Extract the [x, y] coordinate from the center of the cell holding the provided text.  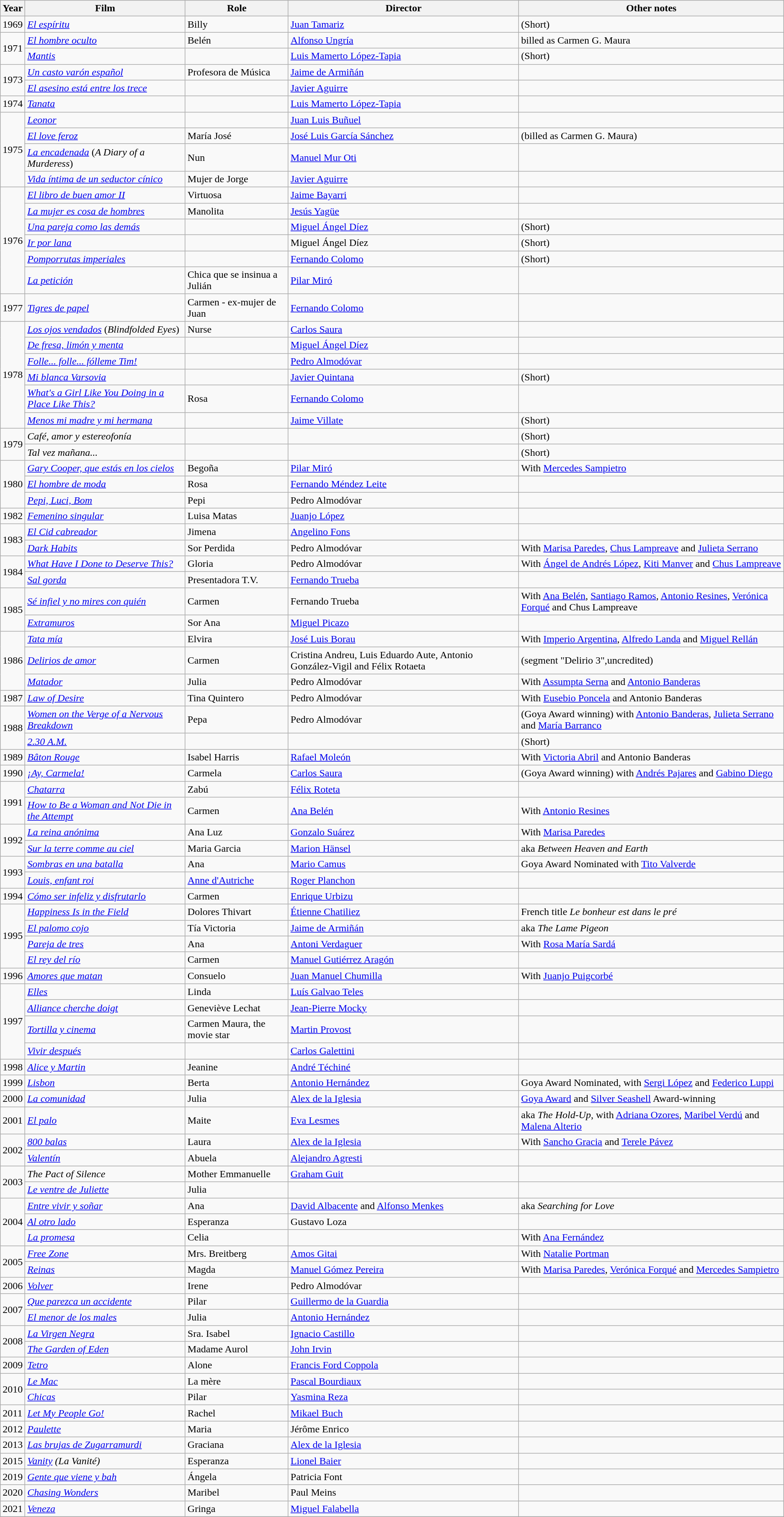
Free Zone [105, 1253]
1999 [13, 1083]
1975 [13, 149]
Una pareja como las demás [105, 227]
With Marisa Paredes, Verónica Forqué and Mercedes Sampietro [651, 1269]
Amores que matan [105, 976]
Celia [237, 1238]
Virtuosa [237, 195]
Alliance cherche doigt [105, 1008]
2005 [13, 1261]
Begoña [237, 468]
aka Searching for Love [651, 1206]
With Ana Fernández [651, 1238]
aka The Lame Pigeon [651, 928]
El palomo cojo [105, 928]
El menor de los males [105, 1317]
El rey del río [105, 960]
Chica que se insinua a Julián [237, 281]
Other notes [651, 8]
With Rosa María Sardá [651, 944]
Gonzalo Suárez [404, 832]
Manuel Gómez Pereira [404, 1269]
1998 [13, 1067]
Carmen - ex-mujer de Juan [237, 308]
Martin Provost [404, 1029]
1982 [13, 516]
Pascal Bourdiaux [404, 1381]
Mikael Buch [404, 1413]
Elvira [237, 639]
1971 [13, 48]
El palo [105, 1120]
2003 [13, 1182]
1994 [13, 896]
Angelino Fons [404, 532]
Carmen Maura, the movie star [237, 1029]
Tina Quintero [237, 698]
Sombras en una batalla [105, 864]
María José [237, 136]
Femenino singular [105, 516]
(Goya Award winning) with Antonio Banderas, Julieta Serrano and María Barranco [651, 720]
With Marisa Paredes [651, 832]
Maribel [237, 1493]
Un casto varón español [105, 72]
Goya Award and Silver Seashell Award-winning [651, 1099]
Carmela [237, 773]
Billy [237, 24]
Menos mi madre y mi hermana [105, 420]
Sor Perdida [237, 548]
Yasmina Reza [404, 1397]
Graham Guit [404, 1174]
Volver [105, 1285]
Irene [237, 1285]
Francis Ford Coppola [404, 1365]
Presentadora T.V. [237, 580]
Maite [237, 1120]
2021 [13, 1509]
1997 [13, 1021]
Al otro lado [105, 1222]
La comunidad [105, 1099]
1988 [13, 727]
La petición [105, 281]
(Goya Award winning) with Andrés Pajares and Gabino Diego [651, 773]
El libro de buen amor II [105, 195]
With Antonio Resines [651, 811]
Roger Planchon [404, 880]
Sé infiel y no mires con quién [105, 602]
2012 [13, 1429]
Ignacio Castillo [404, 1334]
Tigres de papel [105, 308]
Belén [237, 40]
Gustavo Loza [404, 1222]
El love feroz [105, 136]
2011 [13, 1413]
Javier Quintana [404, 377]
Veneza [105, 1509]
2013 [13, 1445]
2010 [13, 1389]
André Téchiné [404, 1067]
Chatarra [105, 789]
Marion Hänsel [404, 848]
Las brujas de Zugarramurdi [105, 1445]
Tata mía [105, 639]
Que parezca un accidente [105, 1301]
2.30 A.M. [105, 741]
Berta [237, 1083]
1976 [13, 240]
1969 [13, 24]
Magda [237, 1269]
Amos Gitai [404, 1253]
Profesora de Música [237, 72]
Happiness Is in the Field [105, 912]
Juanjo López [404, 516]
El Cid cabreador [105, 532]
Mi blanca Varsovia [105, 377]
1990 [13, 773]
aka Between Heaven and Earth [651, 848]
Jérôme Enrico [404, 1429]
2009 [13, 1365]
Vida íntima de un seductor cínico [105, 179]
Gente que viene y bah [105, 1477]
Valentín [105, 1158]
Dolores Thivart [237, 912]
Film [105, 8]
With Juanjo Puigcorbé [651, 976]
Director [404, 8]
Le Mac [105, 1381]
Maria [237, 1429]
Mujer de Jorge [237, 179]
Elles [105, 992]
Role [237, 8]
The Pact of Silence [105, 1174]
1996 [13, 976]
Madame Aurol [237, 1349]
Gloria [237, 564]
Law of Desire [105, 698]
aka The Hold-Up, with Adriana Ozores, Maribel Verdú and Malena Alterio [651, 1120]
Pareja de tres [105, 944]
Sra. Isabel [237, 1334]
Laura [237, 1142]
Fernando Méndez Leite [404, 484]
Pepi [237, 500]
Alone [237, 1365]
With Natalie Portman [651, 1253]
The Garden of Eden [105, 1349]
Nurse [237, 329]
Chicas [105, 1397]
Antoni Verdaguer [404, 944]
Consuelo [237, 976]
Sor Ana [237, 623]
Ana Belén [404, 811]
2002 [13, 1150]
billed as Carmen G. Maura [651, 40]
With Victoria Abril and Antonio Banderas [651, 757]
Jaime Villate [404, 420]
Cómo ser infeliz y disfrutarlo [105, 896]
With Assumpta Serna and Antonio Banderas [651, 682]
Abuela [237, 1158]
How to Be a Woman and Not Die in the Attempt [105, 811]
1985 [13, 609]
Goya Award Nominated with Tito Valverde [651, 864]
Pepi, Luci, Bom [105, 500]
Graciana [237, 1445]
Geneviève Lechat [237, 1008]
1989 [13, 757]
(billed as Carmen G. Maura) [651, 136]
1995 [13, 936]
2008 [13, 1341]
Ir por lana [105, 243]
El hombre oculto [105, 40]
(segment "Delirio 3",uncredited) [651, 660]
Zabú [237, 789]
De fresa, limón y menta [105, 345]
Luisa Matas [237, 516]
With Marisa Paredes, Chus Lampreave and Julieta Serrano [651, 548]
Pomporrutas imperiales [105, 259]
Tetro [105, 1365]
Pepa [237, 720]
2019 [13, 1477]
Félix Roteta [404, 789]
Carlos Galettini [404, 1051]
El asesino está entre los trece [105, 88]
1984 [13, 572]
With Mercedes Sampietro [651, 468]
Manuel Mur Oti [404, 158]
Alejandro Agresti [404, 1158]
With Eusebio Poncela and Antonio Banderas [651, 698]
Louis, enfant roi [105, 880]
2007 [13, 1309]
1980 [13, 484]
Miguel Falabella [404, 1509]
Gary Cooper, que estás en los cielos [105, 468]
1983 [13, 540]
Juan Manuel Chumilla [404, 976]
2004 [13, 1222]
1991 [13, 803]
Extramuros [105, 623]
Sur la terre comme au ciel [105, 848]
Guillermo de la Guardia [404, 1301]
Goya Award Nominated, with Sergi López and Federico Luppi [651, 1083]
Mrs. Breitberg [237, 1253]
2001 [13, 1120]
Tal vez mañana... [105, 452]
French title Le bonheur est dans le pré [651, 912]
Nun [237, 158]
La mujer es cosa de hombres [105, 211]
¡Ay, Carmela! [105, 773]
Manuel Gutiérrez Aragón [404, 960]
2015 [13, 1461]
Folle... folle... fólleme Tim! [105, 361]
Vivir después [105, 1051]
Rafael Moleón [404, 757]
Women on the Verge of a Nervous Breakdown [105, 720]
1973 [13, 80]
2006 [13, 1285]
Entre vivir y soñar [105, 1206]
Juan Tamariz [404, 24]
1978 [13, 375]
Bâton Rouge [105, 757]
2020 [13, 1493]
Dark Habits [105, 548]
Maria Garcia [237, 848]
Paulette [105, 1429]
1974 [13, 104]
Jaime Bayarri [404, 195]
Rachel [237, 1413]
Vanity (La Vanité) [105, 1461]
Chasing Wonders [105, 1493]
Paul Meins [404, 1493]
Cristina Andreu, Luis Eduardo Aute, Antonio González-Vigil and Félix Rotaeta [404, 660]
Mother Emmanuelle [237, 1174]
Gringa [237, 1509]
John Irvin [404, 1349]
800 balas [105, 1142]
Leonor [105, 120]
Café, amor y estereofonía [105, 436]
Mario Camus [404, 864]
Patricia Font [404, 1477]
La promesa [105, 1238]
El hombre de moda [105, 484]
Ángela [237, 1477]
Tanata [105, 104]
Étienne Chatiliez [404, 912]
Ana Luz [237, 832]
Anne d'Autriche [237, 880]
Miguel Picazo [404, 623]
Los ojos vendados (Blindfolded Eyes) [105, 329]
Lionel Baier [404, 1461]
La encadenada (A Diary of a Murderess) [105, 158]
La reina anónima [105, 832]
What's a Girl Like You Doing in a Place Like This? [105, 399]
1979 [13, 444]
Tía Victoria [237, 928]
2000 [13, 1099]
Juan Luis Buñuel [404, 120]
Let My People Go! [105, 1413]
Mantis [105, 56]
Sal gorda [105, 580]
Manolita [237, 211]
Enrique Urbizu [404, 896]
Linda [237, 992]
1987 [13, 698]
José Luis García Sánchez [404, 136]
With Imperio Argentina, Alfredo Landa and Miguel Rellán [651, 639]
La Virgen Negra [105, 1334]
Lisbon [105, 1083]
El espíritu [105, 24]
Reinas [105, 1269]
1992 [13, 840]
Jimena [237, 532]
With Ana Belén, Santiago Ramos, Antonio Resines, Verónica Forqué and Chus Lampreave [651, 602]
1993 [13, 872]
Jean-Pierre Mocky [404, 1008]
Delirios de amor [105, 660]
What Have I Done to Deserve This? [105, 564]
David Albacente and Alfonso Menkes [404, 1206]
José Luis Borau [404, 639]
With Ángel de Andrés López, Kiti Manver and Chus Lampreave [651, 564]
Year [13, 8]
Jesús Yagüe [404, 211]
Tortilla y cinema [105, 1029]
Alfonso Ungría [404, 40]
Isabel Harris [237, 757]
Alice y Martin [105, 1067]
1977 [13, 308]
Eva Lesmes [404, 1120]
Jeanine [237, 1067]
La mère [237, 1381]
Matador [105, 682]
Le ventre de Juliette [105, 1190]
With Sancho Gracia and Terele Pávez [651, 1142]
1986 [13, 660]
Luís Galvao Teles [404, 992]
